Extract the [x, y] coordinate from the center of the cell holding the provided text.  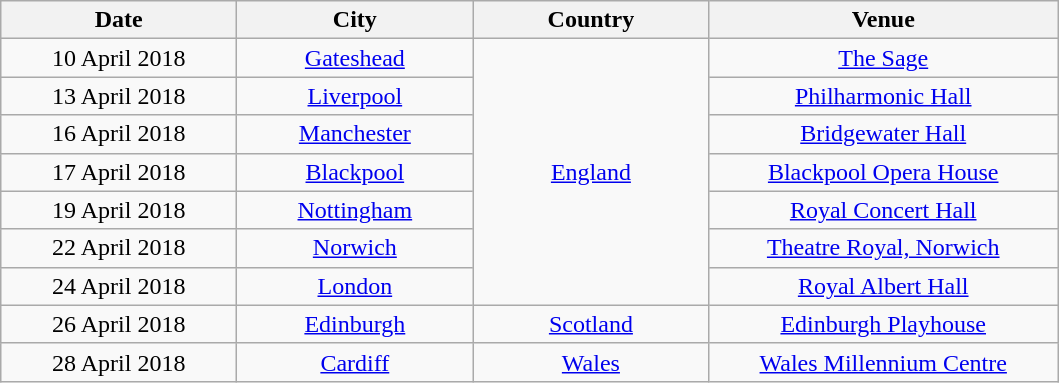
City [355, 20]
Country [591, 20]
24 April 2018 [119, 286]
Royal Albert Hall [884, 286]
Blackpool Opera House [884, 172]
Bridgewater Hall [884, 134]
22 April 2018 [119, 248]
Date [119, 20]
26 April 2018 [119, 324]
Gateshead [355, 58]
10 April 2018 [119, 58]
Royal Concert Hall [884, 210]
Theatre Royal, Norwich [884, 248]
13 April 2018 [119, 96]
Cardiff [355, 362]
28 April 2018 [119, 362]
Scotland [591, 324]
England [591, 172]
Philharmonic Hall [884, 96]
Wales Millennium Centre [884, 362]
19 April 2018 [119, 210]
Nottingham [355, 210]
Venue [884, 20]
Blackpool [355, 172]
London [355, 286]
Manchester [355, 134]
The Sage [884, 58]
Edinburgh Playhouse [884, 324]
Norwich [355, 248]
Edinburgh [355, 324]
17 April 2018 [119, 172]
16 April 2018 [119, 134]
Wales [591, 362]
Liverpool [355, 96]
